Identify which cell holds the provided text, then report its (X, Y) central coordinate. 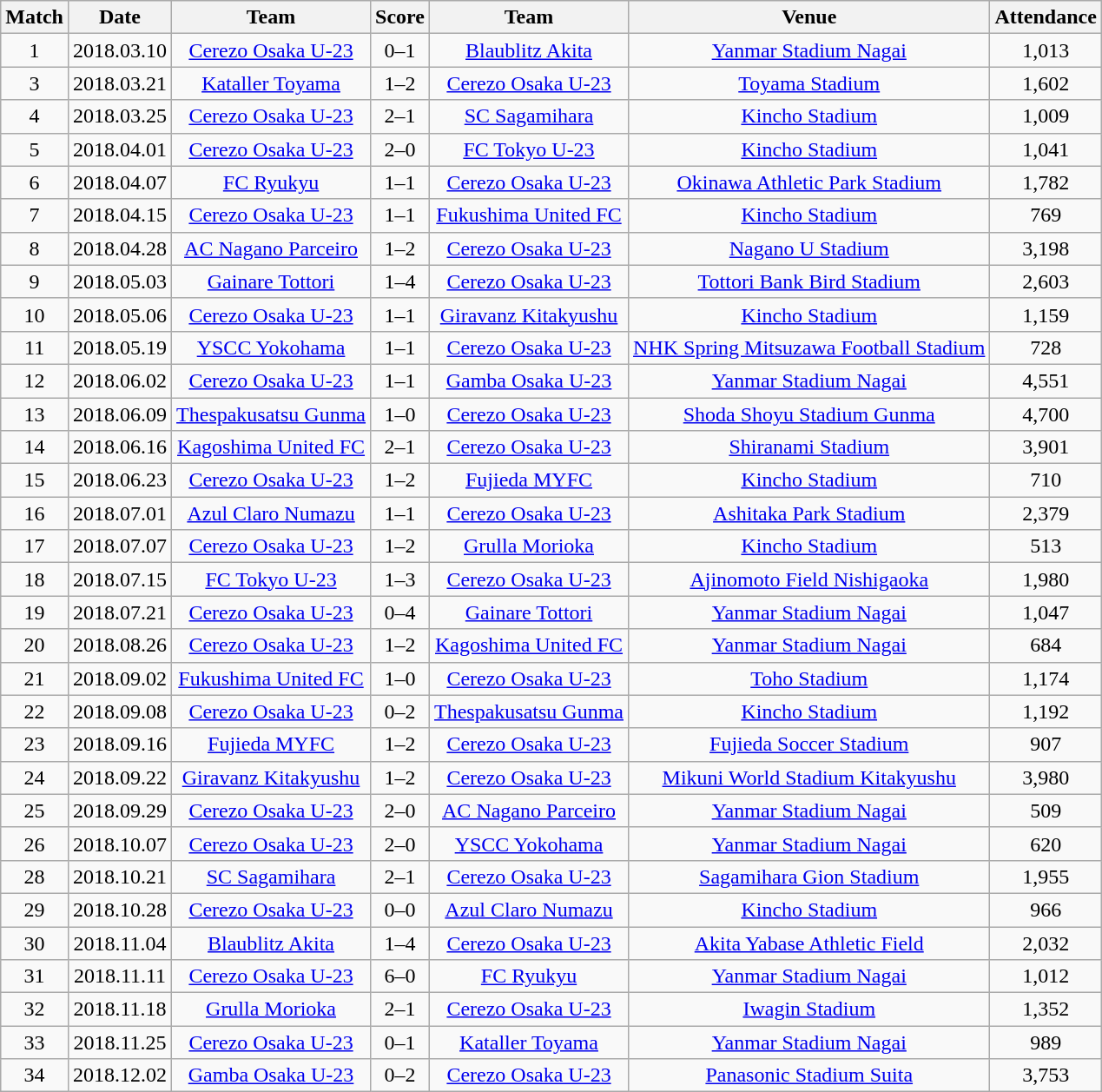
2018.04.01 (120, 149)
2,032 (1046, 943)
2018.03.21 (120, 83)
728 (1046, 347)
14 (35, 447)
2018.09.29 (120, 811)
989 (1046, 1042)
Toyama Stadium (809, 83)
2018.12.02 (120, 1075)
1,009 (1046, 116)
28 (35, 877)
2018.07.01 (120, 513)
25 (35, 811)
3,980 (1046, 778)
2018.11.18 (120, 1009)
3,198 (1046, 248)
32 (35, 1009)
31 (35, 976)
2018.07.15 (120, 579)
8 (35, 248)
2018.09.16 (120, 745)
7 (35, 215)
29 (35, 910)
1,980 (1046, 579)
684 (1046, 645)
Ashitaka Park Stadium (809, 513)
2018.10.21 (120, 877)
Tottori Bank Bird Stadium (809, 281)
NHK Spring Mitsuzawa Football Stadium (809, 347)
13 (35, 414)
2018.04.07 (120, 182)
2,603 (1046, 281)
18 (35, 579)
Venue (809, 17)
Akita Yabase Athletic Field (809, 943)
Nagano U Stadium (809, 248)
2018.07.21 (120, 612)
19 (35, 612)
1,602 (1046, 83)
2018.09.08 (120, 711)
2018.06.02 (120, 381)
10 (35, 314)
Fujieda Soccer Stadium (809, 745)
1,174 (1046, 678)
2018.06.09 (120, 414)
Shiranami Stadium (809, 447)
11 (35, 347)
12 (35, 381)
2018.11.04 (120, 943)
26 (35, 844)
1,352 (1046, 1009)
Ajinomoto Field Nishigaoka (809, 579)
23 (35, 745)
769 (1046, 215)
17 (35, 546)
907 (1046, 745)
2018.03.25 (120, 116)
5 (35, 149)
0–0 (400, 910)
Mikuni World Stadium Kitakyushu (809, 778)
2018.03.10 (120, 50)
966 (1046, 910)
1,955 (1046, 877)
2018.05.03 (120, 281)
30 (35, 943)
509 (1046, 811)
1,047 (1046, 612)
1,013 (1046, 50)
Toho Stadium (809, 678)
24 (35, 778)
Match (35, 17)
1,192 (1046, 711)
2,379 (1046, 513)
1,159 (1046, 314)
15 (35, 480)
Shoda Shoyu Stadium Gunma (809, 414)
22 (35, 711)
Date (120, 17)
Score (400, 17)
6 (35, 182)
2018.07.07 (120, 546)
3,901 (1046, 447)
9 (35, 281)
Okinawa Athletic Park Stadium (809, 182)
20 (35, 645)
1,012 (1046, 976)
Panasonic Stadium Suita (809, 1075)
2018.05.06 (120, 314)
2018.11.25 (120, 1042)
2018.04.15 (120, 215)
620 (1046, 844)
2018.05.19 (120, 347)
4,551 (1046, 381)
4 (35, 116)
21 (35, 678)
34 (35, 1075)
513 (1046, 546)
710 (1046, 480)
2018.10.28 (120, 910)
2018.09.02 (120, 678)
2018.06.23 (120, 480)
Attendance (1046, 17)
33 (35, 1042)
Iwagin Stadium (809, 1009)
0–4 (400, 612)
1–3 (400, 579)
1 (35, 50)
2018.08.26 (120, 645)
1,041 (1046, 149)
16 (35, 513)
2018.10.07 (120, 844)
6–0 (400, 976)
3 (35, 83)
3,753 (1046, 1075)
Sagamihara Gion Stadium (809, 877)
2018.06.16 (120, 447)
1,782 (1046, 182)
4,700 (1046, 414)
2018.04.28 (120, 248)
2018.09.22 (120, 778)
2018.11.11 (120, 976)
